Identify which cell holds the provided text, then report its (X, Y) central coordinate. 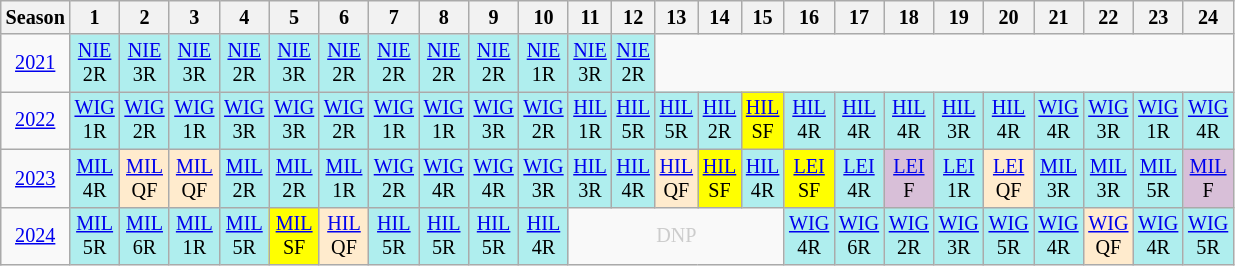
16 (809, 18)
15 (762, 18)
LEIQF (1009, 178)
20 (1009, 18)
2023 (36, 178)
3 (194, 18)
21 (1059, 18)
Season (36, 18)
2022 (36, 121)
11 (590, 18)
2024 (36, 236)
6 (344, 18)
LEIF (909, 178)
12 (634, 18)
HIL2R (720, 121)
MIL4R (95, 178)
MILSF (294, 236)
LEI4R (859, 178)
WIGQF (1108, 236)
19 (959, 18)
1 (95, 18)
14 (720, 18)
4 (244, 18)
17 (859, 18)
MIL6R (145, 236)
18 (909, 18)
NIE1R (544, 63)
MILF (1208, 178)
23 (1158, 18)
13 (676, 18)
5 (294, 18)
LEISF (809, 178)
24 (1208, 18)
DNP (676, 236)
2021 (36, 63)
LEI1R (959, 178)
22 (1108, 18)
8 (444, 18)
10 (544, 18)
HIL1R (590, 121)
WIG6R (859, 236)
7 (394, 18)
2 (145, 18)
9 (494, 18)
